For the text-containing cell, return its midpoint in [X, Y] coordinate format. 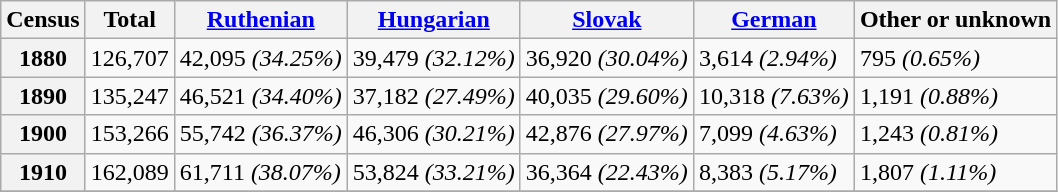
7,099 (4.63%) [774, 134]
8,383 (5.17%) [774, 172]
Ruthenian [260, 20]
3,614 (2.94%) [774, 58]
37,182 (27.49%) [434, 96]
1,807 (1.11%) [955, 172]
46,521 (34.40%) [260, 96]
795 (0.65%) [955, 58]
Other or unknown [955, 20]
1,243 (0.81%) [955, 134]
126,707 [130, 58]
36,364 (22.43%) [606, 172]
1890 [43, 96]
German [774, 20]
46,306 (30.21%) [434, 134]
40,035 (29.60%) [606, 96]
10,318 (7.63%) [774, 96]
42,095 (34.25%) [260, 58]
Total [130, 20]
61,711 (38.07%) [260, 172]
55,742 (36.37%) [260, 134]
Census [43, 20]
42,876 (27.97%) [606, 134]
53,824 (33.21%) [434, 172]
36,920 (30.04%) [606, 58]
1,191 (0.88%) [955, 96]
153,266 [130, 134]
1880 [43, 58]
1900 [43, 134]
162,089 [130, 172]
Hungarian [434, 20]
1910 [43, 172]
135,247 [130, 96]
Slovak [606, 20]
39,479 (32.12%) [434, 58]
